Extract the [X, Y] coordinate from the center of the cell holding the provided text.  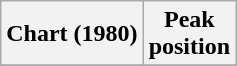
Chart (1980) [72, 34]
Peakposition [189, 34]
